Detect which cell encompasses the target text, then output its (X, Y) center coordinate. 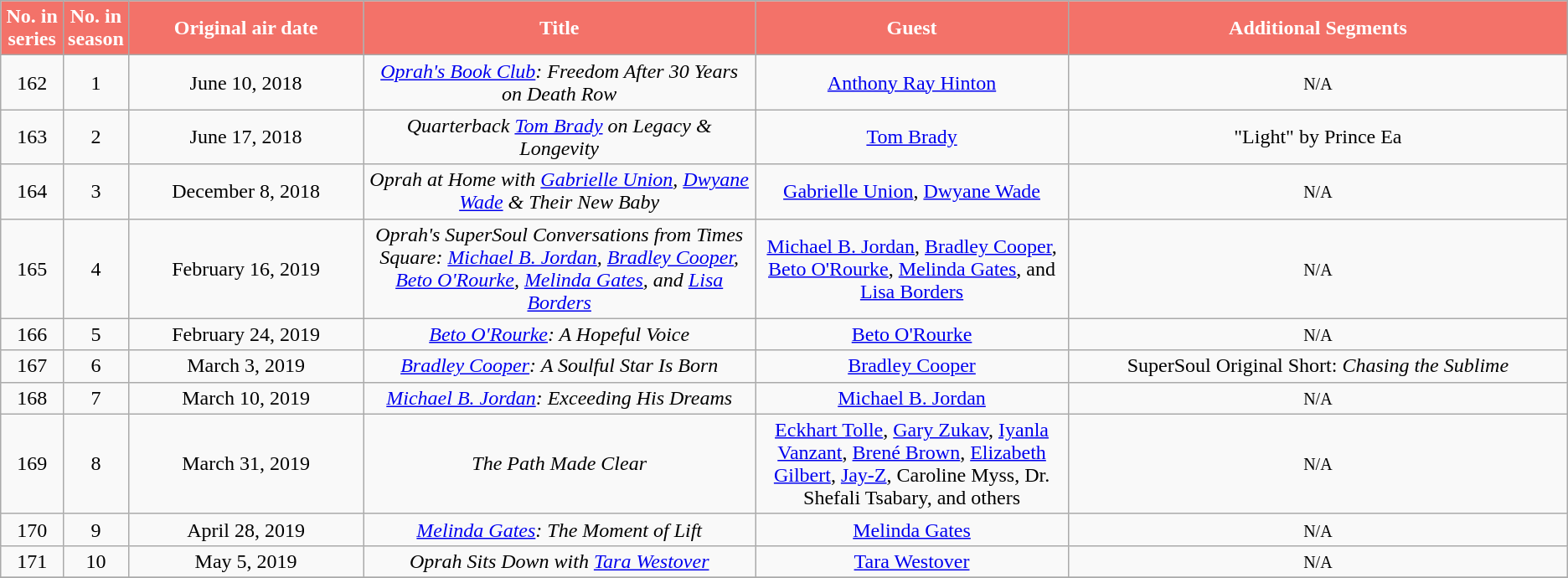
Oprah Sits Down with Tara Westover (560, 561)
"Light" by Prince Ea (1318, 137)
166 (32, 334)
The Path Made Clear (560, 464)
Gabrielle Union, Dwyane Wade (912, 191)
Bradley Cooper (912, 366)
Bradley Cooper: A Soulful Star Is Born (560, 366)
Michael B. Jordan, Bradley Cooper, Beto O'Rourke, Melinda Gates, and Lisa Borders (912, 268)
Tom Brady (912, 137)
6 (96, 366)
Beto O'Rourke: A Hopeful Voice (560, 334)
Oprah at Home with Gabrielle Union, Dwyane Wade & Their New Baby (560, 191)
163 (32, 137)
168 (32, 398)
Tara Westover (912, 561)
Anthony Ray Hinton (912, 82)
Original air date (246, 28)
February 16, 2019 (246, 268)
167 (32, 366)
Michael B. Jordan: Exceeding His Dreams (560, 398)
165 (32, 268)
No. inseason (96, 28)
171 (32, 561)
February 24, 2019 (246, 334)
June 17, 2018 (246, 137)
Melinda Gates: The Moment of Lift (560, 529)
3 (96, 191)
Michael B. Jordan (912, 398)
Quarterback Tom Brady on Legacy & Longevity (560, 137)
164 (32, 191)
7 (96, 398)
162 (32, 82)
March 3, 2019 (246, 366)
2 (96, 137)
5 (96, 334)
10 (96, 561)
170 (32, 529)
March 31, 2019 (246, 464)
March 10, 2019 (246, 398)
SuperSoul Original Short: Chasing the Sublime (1318, 366)
May 5, 2019 (246, 561)
9 (96, 529)
Oprah's SuperSoul Conversations from Times Square: Michael B. Jordan, Bradley Cooper, Beto O'Rourke, Melinda Gates, and Lisa Borders (560, 268)
Melinda Gates (912, 529)
Beto O'Rourke (912, 334)
169 (32, 464)
June 10, 2018 (246, 82)
Eckhart Tolle, Gary Zukav, Iyanla Vanzant, Brené Brown, Elizabeth Gilbert, Jay-Z, Caroline Myss, Dr. Shefali Tsabary, and others (912, 464)
April 28, 2019 (246, 529)
1 (96, 82)
8 (96, 464)
4 (96, 268)
No. inseries (32, 28)
Guest (912, 28)
Title (560, 28)
Additional Segments (1318, 28)
December 8, 2018 (246, 191)
Oprah's Book Club: Freedom After 30 Years on Death Row (560, 82)
